For the text-containing cell, return its midpoint in (x, y) coordinate format. 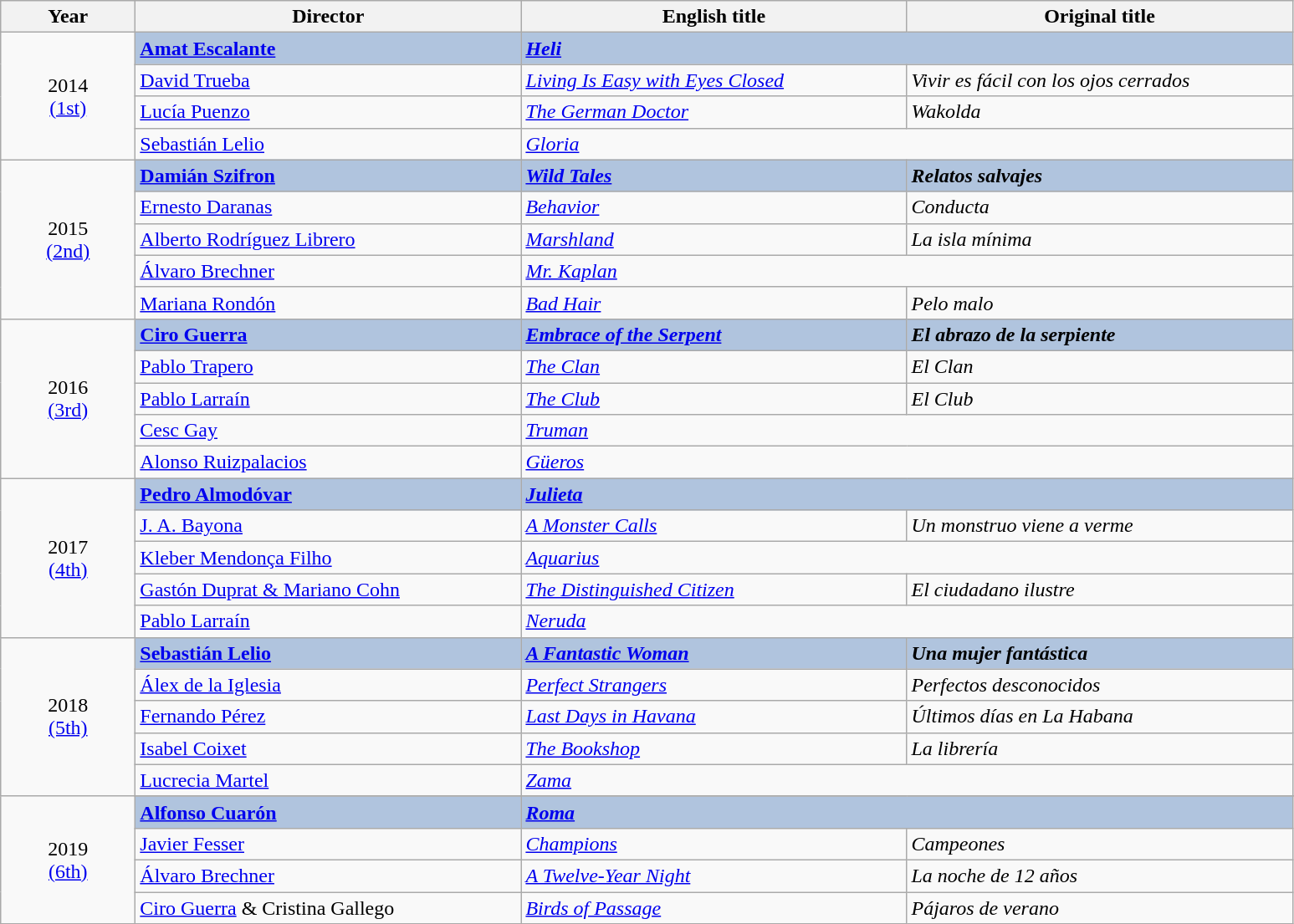
Vivir es fácil con los ojos cerrados (1099, 80)
Perfect Strangers (714, 685)
El Club (1099, 399)
2019(6th) (69, 860)
The Distinguished Citizen (714, 590)
Birds of Passage (714, 907)
Champions (714, 844)
Embrace of the Serpent (714, 334)
Wakolda (1099, 112)
Truman (907, 431)
David Trueba (328, 80)
J. A. Bayona (328, 526)
Lucía Puenzo (328, 112)
2015(2nd) (69, 239)
Relatos salvajes (1099, 176)
Damián Szifron (328, 176)
La librería (1099, 748)
La isla mínima (1099, 239)
Pelo malo (1099, 303)
Gloria (907, 144)
Wild Tales (714, 176)
Ciro Guerra (328, 334)
Roma (907, 812)
2016(3rd) (69, 398)
Pájaros de verano (1099, 907)
Bad Hair (714, 303)
2017(4th) (69, 558)
Cesc Gay (328, 431)
Heli (907, 48)
The Bookshop (714, 748)
Mariana Rondón (328, 303)
Últimos días en La Habana (1099, 717)
A Fantastic Woman (714, 653)
La noche de 12 años (1099, 876)
Kleber Mendonça Filho (328, 558)
Director (328, 17)
Alfonso Cuarón (328, 812)
Neruda (907, 621)
Lucrecia Martel (328, 780)
Alberto Rodríguez Librero (328, 239)
2018(5th) (69, 717)
Perfectos desconocidos (1099, 685)
Álex de la Iglesia (328, 685)
Una mujer fantástica (1099, 653)
El ciudadano ilustre (1099, 590)
Fernando Pérez (328, 717)
Isabel Coixet (328, 748)
Amat Escalante (328, 48)
Javier Fesser (328, 844)
Living Is Easy with Eyes Closed (714, 80)
Mr. Kaplan (907, 271)
Behavior (714, 207)
Pedro Almodóvar (328, 494)
Conducta (1099, 207)
Campeones (1099, 844)
English title (714, 17)
Zama (907, 780)
Marshland (714, 239)
2014(1st) (69, 96)
Gastón Duprat & Mariano Cohn (328, 590)
Last Days in Havana (714, 717)
The Clan (714, 366)
Aquarius (907, 558)
Ernesto Daranas (328, 207)
The Club (714, 399)
El Clan (1099, 366)
Alonso Ruizpalacios (328, 462)
Julieta (907, 494)
Güeros (907, 462)
Pablo Trapero (328, 366)
Original title (1099, 17)
A Twelve-Year Night (714, 876)
El abrazo de la serpiente (1099, 334)
The German Doctor (714, 112)
A Monster Calls (714, 526)
Year (69, 17)
Ciro Guerra & Cristina Gallego (328, 907)
Un monstruo viene a verme (1099, 526)
